From the cell containing the given text, extract its center point as [x, y] coordinate. 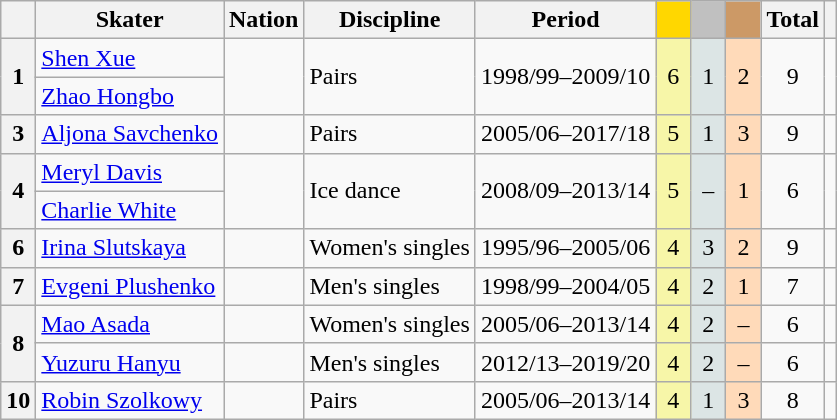
Aljona Savchenko [130, 134]
Irina Slutskaya [130, 248]
Mao Asada [130, 324]
Discipline [390, 20]
2008/09–2013/14 [565, 191]
Total [793, 20]
Ice dance [390, 191]
Skater [130, 20]
2005/06–2017/18 [565, 134]
Evgeni Plushenko [130, 286]
Period [565, 20]
Meryl Davis [130, 172]
Zhao Hongbo [130, 96]
1998/99–2009/10 [565, 77]
1998/99–2004/05 [565, 286]
10 [18, 400]
Nation [264, 20]
1995/96–2005/06 [565, 248]
Shen Xue [130, 58]
2012/13–2019/20 [565, 362]
Yuzuru Hanyu [130, 362]
Robin Szolkowy [130, 400]
Charlie White [130, 210]
